Detect which cell encompasses the target text, then output its (X, Y) center coordinate. 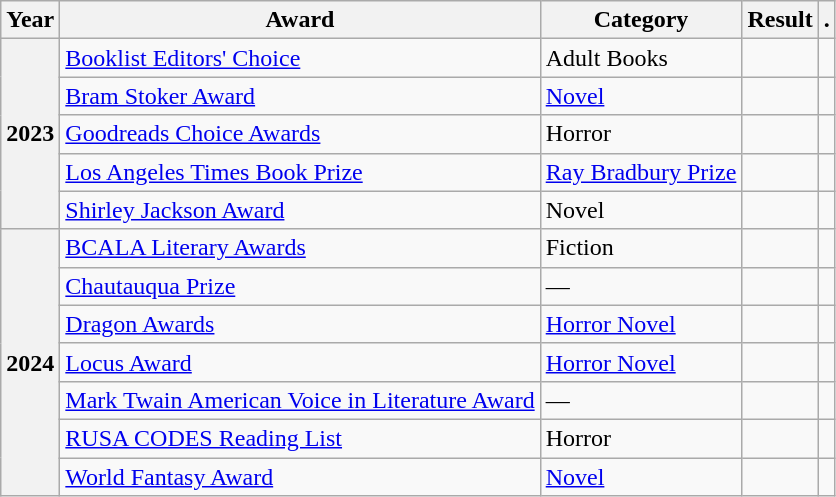
Result (780, 20)
Ray Bradbury Prize (641, 172)
Year (30, 20)
Award (300, 20)
Mark Twain American Voice in Literature Award (300, 400)
Goodreads Choice Awards (300, 134)
Shirley Jackson Award (300, 210)
Los Angeles Times Book Prize (300, 172)
2024 (30, 362)
Category (641, 20)
RUSA CODES Reading List (300, 438)
Bram Stoker Award (300, 96)
. (826, 20)
Dragon Awards (300, 324)
Fiction (641, 248)
World Fantasy Award (300, 477)
Locus Award (300, 362)
2023 (30, 134)
Chautauqua Prize (300, 286)
BCALA Literary Awards (300, 248)
Booklist Editors' Choice (300, 58)
Adult Books (641, 58)
